Return (x, y) of the center of cell containing provided text 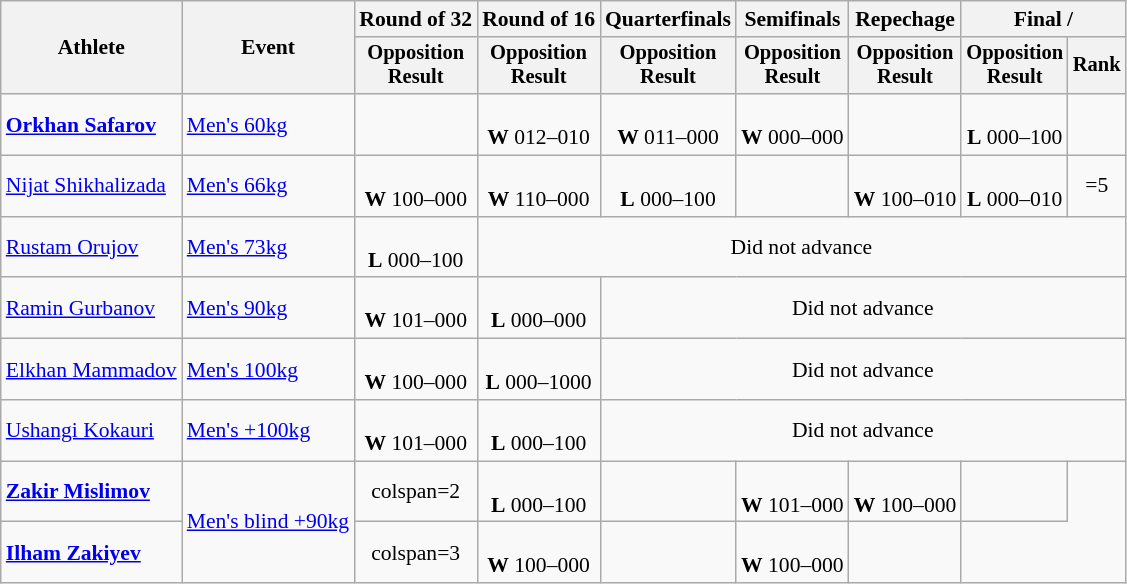
Orkhan Safarov (92, 124)
Zakir Mislimov (92, 492)
Men's 73kg (268, 248)
L 000–1000 (538, 370)
Ramin Gurbanov (92, 308)
L 000–010 (1014, 186)
Quarterfinals (668, 19)
=5 (1097, 186)
Ilham Zakiyev (92, 552)
Athlete (92, 48)
Men's 60kg (268, 124)
W 000–000 (792, 124)
colspan=3 (416, 552)
W 012–010 (538, 124)
Ushangi Kokauri (92, 430)
Round of 16 (538, 19)
W 100–010 (906, 186)
Round of 32 (416, 19)
Rustam Orujov (92, 248)
Men's 66kg (268, 186)
Men's 90kg (268, 308)
Elkhan Mammadov (92, 370)
W 110–000 (538, 186)
Repechage (906, 19)
colspan=2 (416, 492)
Nijat Shikhalizada (92, 186)
Men's 100kg (268, 370)
Men's blind +90kg (268, 522)
Event (268, 48)
Semifinals (792, 19)
Men's +100kg (268, 430)
W 011–000 (668, 124)
Final / (1043, 19)
L 000–000 (538, 308)
Rank (1097, 66)
